Determine the [x, y] coordinate at the center of the cell enclosing the given text.  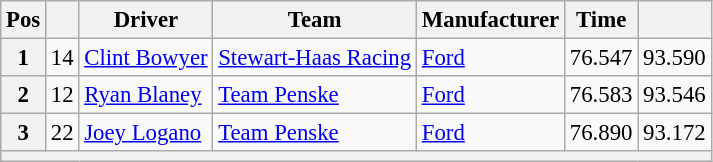
76.890 [602, 133]
93.590 [674, 58]
22 [62, 133]
Manufacturer [490, 20]
Stewart-Haas Racing [315, 58]
Ryan Blaney [146, 95]
Clint Bowyer [146, 58]
Driver [146, 20]
Team [315, 20]
76.547 [602, 58]
2 [24, 95]
93.172 [674, 133]
Pos [24, 20]
76.583 [602, 95]
1 [24, 58]
14 [62, 58]
Time [602, 20]
93.546 [674, 95]
Joey Logano [146, 133]
12 [62, 95]
3 [24, 133]
